Extract the (X, Y) coordinate from the center of the cell holding the provided text.  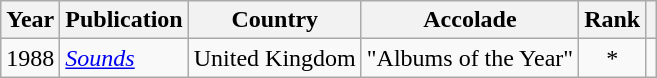
United Kingdom (274, 58)
Accolade (470, 20)
Publication (124, 20)
Year (30, 20)
Country (274, 20)
Rank (612, 20)
1988 (30, 58)
"Albums of the Year" (470, 58)
* (612, 58)
Sounds (124, 58)
